Identify which cell holds the provided text, then report its [x, y] central coordinate. 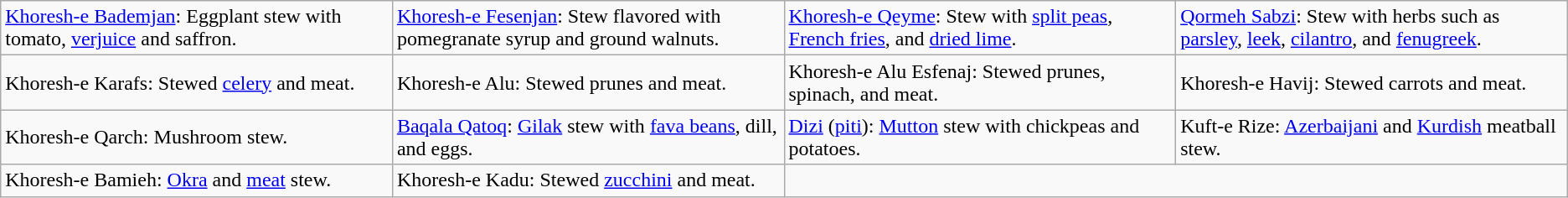
Khoresh-e Alu: Stewed prunes and meat. [588, 82]
Khoresh-e Havij: Stewed carrots and meat. [1372, 82]
Khoresh-e Bademjan: Eggplant stew with tomato, verjuice and saffron. [197, 29]
Kuft-e Rize: Azerbaijani and Kurdish meatball stew. [1372, 138]
Khoresh-e Karafs: Stewed celery and meat. [197, 82]
Khoresh-e Qarch: Mushroom stew. [197, 138]
Khoresh-e Kadu: Stewed zucchini and meat. [588, 180]
Khoresh-e Qeyme: Stew with split peas, French fries, and dried lime. [980, 29]
Baqala Qatoq: Gilak stew with fava beans, dill, and eggs. [588, 138]
Khoresh-e Alu Esfenaj: Stewed prunes, spinach, and meat. [980, 82]
Dizi (piti): Mutton stew with chickpeas and potatoes. [980, 138]
Khoresh-e Fesenjan: Stew flavored with pomegranate syrup and ground walnuts. [588, 29]
Qormeh Sabzi: Stew with herbs such as parsley, leek, cilantro, and fenugreek. [1372, 29]
Khoresh-e Bamieh: Okra and meat stew. [197, 180]
